Return the [x, y] coordinate for the center point of the cell that contains the specified text.  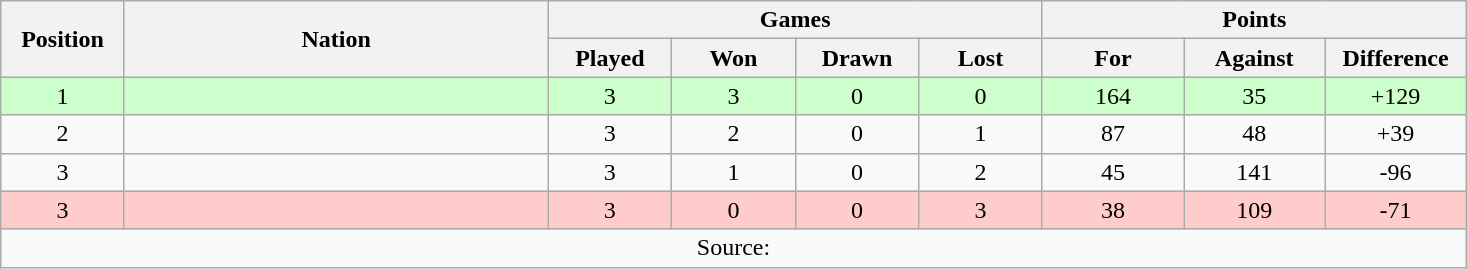
Against [1254, 58]
-96 [1396, 172]
Difference [1396, 58]
Lost [981, 58]
109 [1254, 210]
Drawn [857, 58]
Games [795, 20]
Played [610, 58]
38 [1112, 210]
35 [1254, 96]
45 [1112, 172]
48 [1254, 134]
Won [734, 58]
Nation [336, 39]
164 [1112, 96]
Source: [734, 248]
Position [63, 39]
+129 [1396, 96]
+39 [1396, 134]
-71 [1396, 210]
87 [1112, 134]
Points [1254, 20]
For [1112, 58]
141 [1254, 172]
